Return [x, y] of the center of cell containing provided text 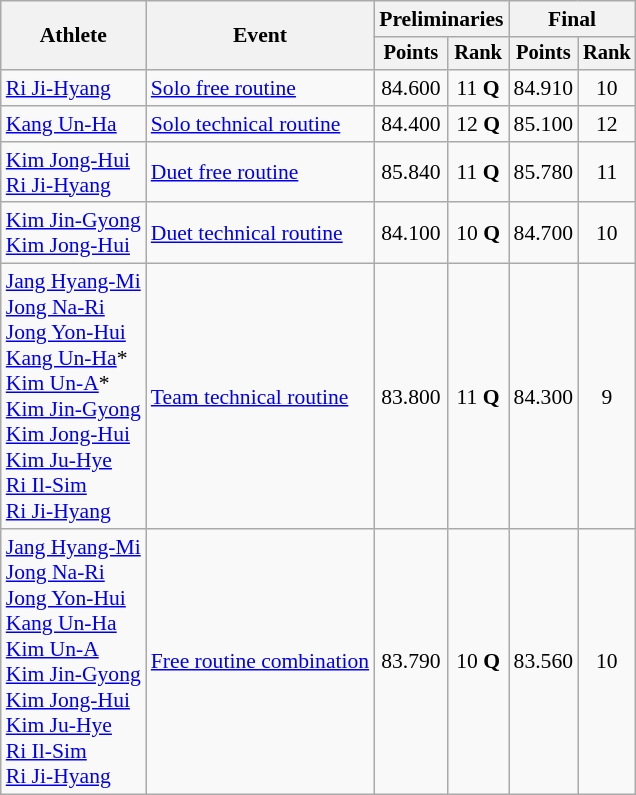
Preliminaries [441, 19]
Ri Ji-Hyang [74, 88]
85.840 [411, 172]
Duet technical routine [260, 234]
85.780 [544, 172]
84.400 [411, 124]
Kim Jin-GyongKim Jong-Hui [74, 234]
83.560 [544, 662]
Athlete [74, 36]
83.800 [411, 396]
85.100 [544, 124]
Team technical routine [260, 396]
Free routine combination [260, 662]
Jang Hyang-MiJong Na-RiJong Yon-HuiKang Un-HaKim Un-AKim Jin-GyongKim Jong-HuiKim Ju-HyeRi Il-SimRi Ji-Hyang [74, 662]
84.100 [411, 234]
12 [607, 124]
Jang Hyang-MiJong Na-RiJong Yon-HuiKang Un-Ha*Kim Un-A*Kim Jin-GyongKim Jong-HuiKim Ju-HyeRi Il-SimRi Ji-Hyang [74, 396]
12 Q [478, 124]
Event [260, 36]
84.910 [544, 88]
84.600 [411, 88]
83.790 [411, 662]
Kim Jong-HuiRi Ji-Hyang [74, 172]
11 [607, 172]
Kang Un-Ha [74, 124]
Solo technical routine [260, 124]
Duet free routine [260, 172]
84.700 [544, 234]
9 [607, 396]
Solo free routine [260, 88]
84.300 [544, 396]
Final [572, 19]
